Pinpoint the cell where the given text exists, returning its (x, y) midpoint coordinate. 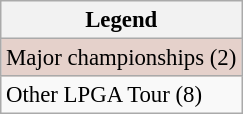
Major championships (2) (122, 58)
Other LPGA Tour (8) (122, 95)
Legend (122, 20)
